For the text-containing cell, return its midpoint in (X, Y) coordinate format. 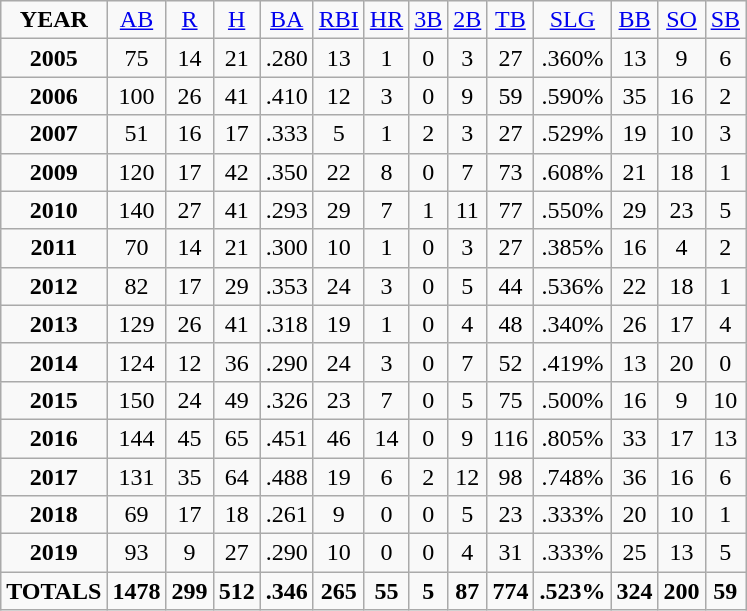
.350 (286, 172)
116 (510, 438)
42 (236, 172)
82 (136, 286)
1478 (136, 591)
93 (136, 553)
69 (136, 515)
.488 (286, 477)
98 (510, 477)
140 (136, 210)
.346 (286, 591)
.318 (286, 324)
64 (236, 477)
RBI (338, 20)
120 (136, 172)
.500% (572, 400)
2009 (54, 172)
.608% (572, 172)
.590% (572, 96)
2019 (54, 553)
.748% (572, 477)
2017 (54, 477)
31 (510, 553)
129 (136, 324)
87 (468, 591)
.523% (572, 591)
48 (510, 324)
2013 (54, 324)
51 (136, 134)
65 (236, 438)
.550% (572, 210)
2006 (54, 96)
2005 (54, 58)
299 (190, 591)
49 (236, 400)
YEAR (54, 20)
11 (468, 210)
HR (386, 20)
TOTALS (54, 591)
324 (634, 591)
SO (682, 20)
.353 (286, 286)
.300 (286, 248)
.451 (286, 438)
2016 (54, 438)
2B (468, 20)
52 (510, 362)
.385% (572, 248)
.529% (572, 134)
.805% (572, 438)
SB (725, 20)
46 (338, 438)
.536% (572, 286)
.333 (286, 134)
2014 (54, 362)
BB (634, 20)
.360% (572, 58)
512 (236, 591)
.410 (286, 96)
44 (510, 286)
H (236, 20)
8 (386, 172)
77 (510, 210)
SLG (572, 20)
131 (136, 477)
33 (634, 438)
100 (136, 96)
BA (286, 20)
.261 (286, 515)
.280 (286, 58)
2011 (54, 248)
TB (510, 20)
73 (510, 172)
.326 (286, 400)
2018 (54, 515)
AB (136, 20)
2007 (54, 134)
150 (136, 400)
124 (136, 362)
265 (338, 591)
55 (386, 591)
.340% (572, 324)
2012 (54, 286)
2010 (54, 210)
25 (634, 553)
R (190, 20)
144 (136, 438)
3B (428, 20)
.419% (572, 362)
.293 (286, 210)
2015 (54, 400)
774 (510, 591)
200 (682, 591)
70 (136, 248)
45 (190, 438)
